Pinpoint the cell where the given text exists, returning its (x, y) midpoint coordinate. 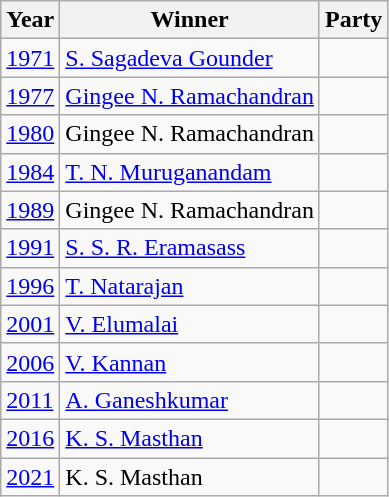
1977 (30, 96)
1984 (30, 172)
Winner (190, 20)
1991 (30, 248)
2021 (30, 477)
S. Sagadeva Gounder (190, 58)
2001 (30, 324)
1996 (30, 286)
2016 (30, 438)
1989 (30, 210)
2006 (30, 362)
S. S. R. Eramasass (190, 248)
T. N. Muruganandam (190, 172)
Year (30, 20)
V. Kannan (190, 362)
A. Ganeshkumar (190, 400)
Party (353, 20)
2011 (30, 400)
V. Elumalai (190, 324)
1971 (30, 58)
T. Natarajan (190, 286)
1980 (30, 134)
